Pinpoint the cell where the given text exists, returning its [X, Y] midpoint coordinate. 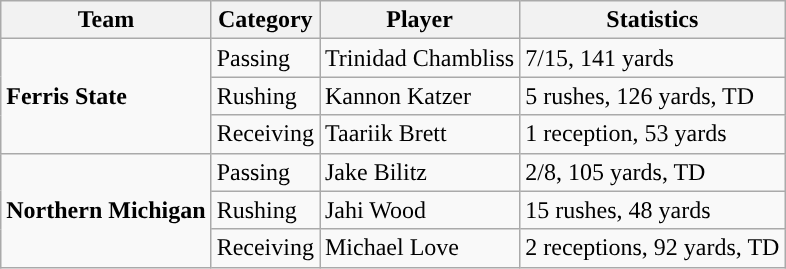
Jahi Wood [420, 210]
1 reception, 53 yards [652, 134]
2/8, 105 yards, TD [652, 172]
Taariik Brett [420, 134]
Player [420, 20]
Jake Bilitz [420, 172]
Category [265, 20]
Kannon Katzer [420, 96]
Michael Love [420, 248]
7/15, 141 yards [652, 58]
Statistics [652, 20]
5 rushes, 126 yards, TD [652, 96]
2 receptions, 92 yards, TD [652, 248]
Trinidad Chambliss [420, 58]
Ferris State [106, 96]
15 rushes, 48 yards [652, 210]
Northern Michigan [106, 210]
Team [106, 20]
